Scan for the cell matching the given text and deliver its (X, Y) coordinate at center. 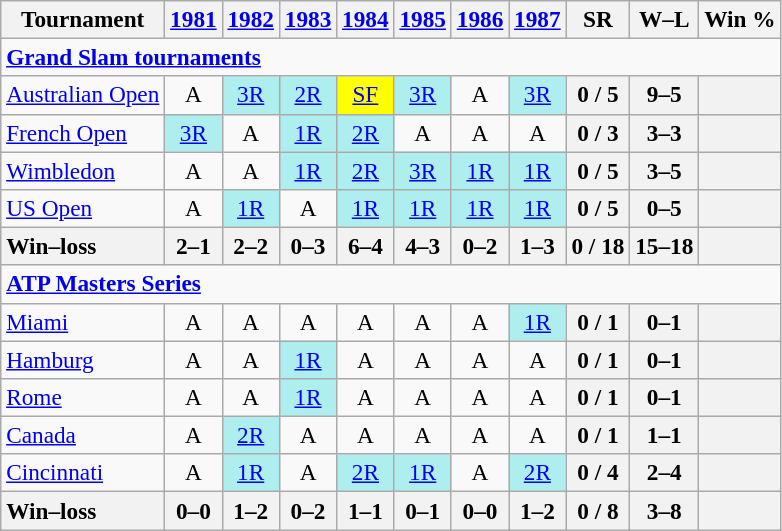
2–1 (194, 246)
1983 (308, 19)
1985 (422, 19)
1984 (366, 19)
SR (598, 19)
1986 (480, 19)
15–18 (664, 246)
1982 (250, 19)
Tournament (83, 19)
1987 (538, 19)
3–8 (664, 510)
Wimbledon (83, 170)
ATP Masters Series (391, 284)
3–5 (664, 170)
Hamburg (83, 359)
French Open (83, 133)
SF (366, 95)
0 / 4 (598, 473)
Cincinnati (83, 473)
0–5 (664, 208)
1–3 (538, 246)
Win % (740, 19)
W–L (664, 19)
9–5 (664, 95)
4–3 (422, 246)
Miami (83, 322)
2–2 (250, 246)
0 / 8 (598, 510)
0 / 3 (598, 133)
0–3 (308, 246)
1981 (194, 19)
Rome (83, 397)
0 / 18 (598, 246)
2–4 (664, 473)
Australian Open (83, 95)
US Open (83, 208)
Grand Slam tournaments (391, 57)
Canada (83, 435)
6–4 (366, 246)
3–3 (664, 133)
